From the cell containing the given text, extract its center point as [X, Y] coordinate. 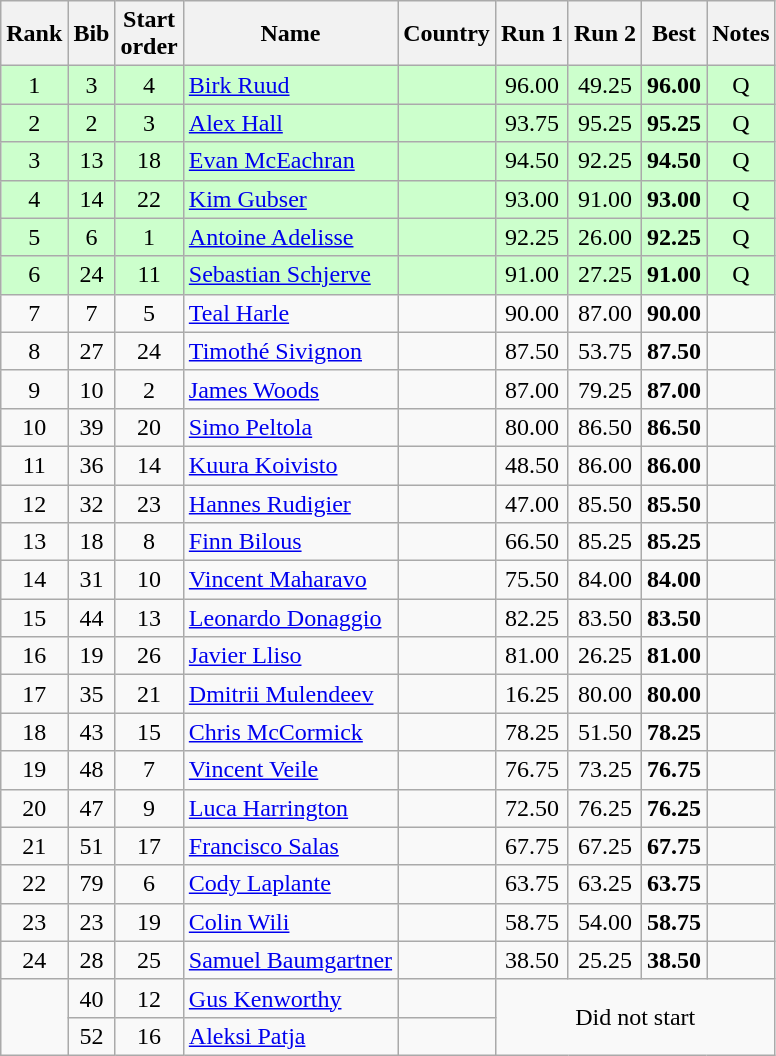
31 [92, 580]
35 [92, 694]
Gus Kenworthy [290, 998]
Alex Hall [290, 123]
Samuel Baumgartner [290, 960]
52 [92, 1036]
Run 1 [532, 34]
Timothé Sivignon [290, 351]
Vincent Veile [290, 770]
Run 2 [604, 34]
39 [92, 427]
82.25 [532, 618]
Simo Peltola [290, 427]
Aleksi Patja [290, 1036]
Hannes Rudigier [290, 503]
Antoine Adelisse [290, 237]
Dmitrii Mulendeev [290, 694]
Country [447, 34]
48 [92, 770]
Luca Harrington [290, 808]
32 [92, 503]
51.50 [604, 732]
72.50 [532, 808]
Javier Lliso [290, 656]
49.25 [604, 85]
Sebastian Schjerve [290, 275]
27 [92, 351]
16.25 [532, 694]
Birk Ruud [290, 85]
Francisco Salas [290, 846]
79 [92, 884]
63.25 [604, 884]
26.25 [604, 656]
Cody Laplante [290, 884]
47 [92, 808]
51 [92, 846]
Did not start [635, 1017]
40 [92, 998]
25.25 [604, 960]
Bib [92, 34]
Rank [34, 34]
Notes [741, 34]
67.25 [604, 846]
Kuura Koivisto [290, 465]
53.75 [604, 351]
79.25 [604, 389]
44 [92, 618]
26.00 [604, 237]
Kim Gubser [290, 199]
66.50 [532, 542]
73.25 [604, 770]
Colin Wili [290, 922]
Leonardo Donaggio [290, 618]
43 [92, 732]
36 [92, 465]
Startorder [149, 34]
26 [149, 656]
25 [149, 960]
27.25 [604, 275]
Evan McEachran [290, 161]
28 [92, 960]
Finn Bilous [290, 542]
75.50 [532, 580]
47.00 [532, 503]
93.75 [532, 123]
54.00 [604, 922]
Best [674, 34]
James Woods [290, 389]
Teal Harle [290, 313]
48.50 [532, 465]
Vincent Maharavo [290, 580]
Chris McCormick [290, 732]
Name [290, 34]
